Return the [X, Y] coordinate for the center point of the cell that contains the specified text.  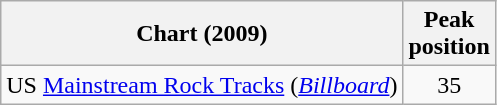
35 [449, 85]
Chart (2009) [202, 34]
Peakposition [449, 34]
US Mainstream Rock Tracks (Billboard) [202, 85]
